For the text-containing cell, return its midpoint in [x, y] coordinate format. 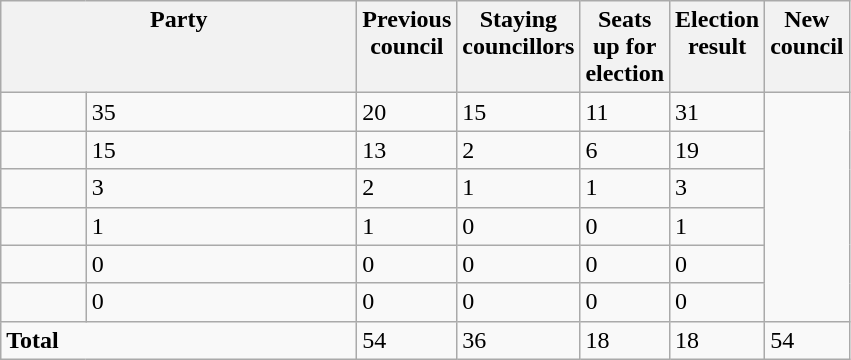
6 [625, 150]
Party [179, 47]
13 [407, 150]
Total [179, 340]
35 [222, 112]
Previous council [407, 47]
Election result [718, 47]
Seats up for election [625, 47]
New council [807, 47]
19 [718, 150]
31 [718, 112]
Staying councillors [518, 47]
11 [625, 112]
20 [407, 112]
36 [518, 340]
